Find where the given text appears and provide that cell's center as [x, y] coordinate. 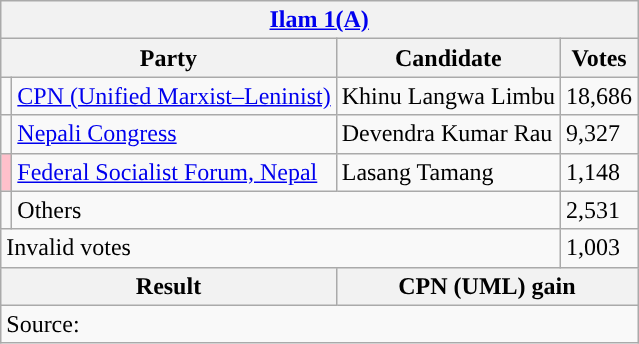
Lasang Tamang [448, 172]
1,003 [600, 248]
CPN (UML) gain [486, 286]
Ilam 1(A) [320, 20]
CPN (Unified Marxist–Leninist) [174, 96]
Nepali Congress [174, 134]
Federal Socialist Forum, Nepal [174, 172]
Result [168, 286]
1,148 [600, 172]
18,686 [600, 96]
Votes [600, 58]
9,327 [600, 134]
Source: [320, 324]
Invalid votes [281, 248]
2,531 [600, 210]
Devendra Kumar Rau [448, 134]
Candidate [448, 58]
Others [286, 210]
Khinu Langwa Limbu [448, 96]
Party [168, 58]
